Return the [X, Y] coordinate for the center point of the cell that contains the specified text.  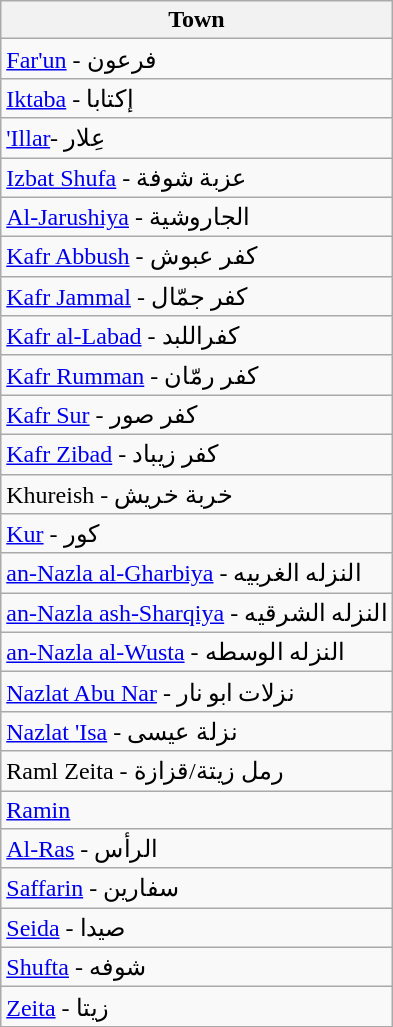
Nazlat 'Isa - نزلة عيسى [196, 731]
an-Nazla ash-Sharqiya - النزله الشرقيه [196, 613]
'Illar- عِلار [196, 138]
Kafr Abbush - كفر عبوش [196, 257]
Kafr Jammal - كفر جمّال [196, 296]
Kafr Rumman - كفر رمّان [196, 375]
Town [196, 20]
an-Nazla al-Wusta - النزله الوسطه [196, 652]
Kafr Zibad - كفر زيباد [196, 454]
Nazlat Abu Nar - نزلات ابو نار [196, 692]
Saffarin - سفارين [196, 888]
Zeita - زيتا [196, 1007]
an-Nazla al-Gharbiya - النزله الغربيه [196, 573]
Iktaba - إكتابا [196, 98]
Al-Jarushiya - الجاروشية [196, 217]
Kafr al-Labad - كفراللبد [196, 336]
Khureish - خربة خريش [196, 494]
Seida - صيدا [196, 928]
Izbat Shufa - عزبة شوفة [196, 178]
Kur - كور [196, 534]
Raml Zeita - رمل زيتة/قزازة [196, 771]
Kafr Sur - كفر صور [196, 415]
Far'un - فرعون [196, 59]
Shufta - شوفه [196, 967]
Al-Ras - الرأس [196, 849]
Ramin [196, 809]
